Find where the given text appears and provide that cell's center as [x, y] coordinate. 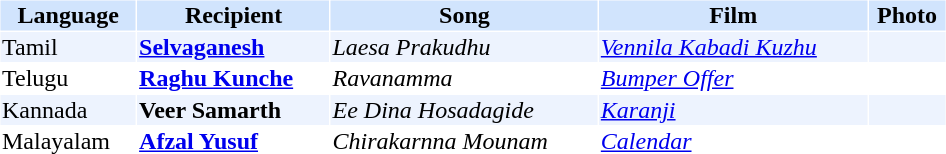
Film [733, 15]
Ravanamma [464, 79]
Selvaganesh [234, 47]
Veer Samarth [234, 110]
Bumper Offer [733, 79]
Kannada [68, 110]
Vennila Kabadi Kuzhu [733, 47]
Language [68, 15]
Telugu [68, 79]
Laesa Prakudhu [464, 47]
Song [464, 15]
Karanji [733, 110]
Tamil [68, 47]
Ee Dina Hosadagide [464, 110]
Photo [906, 15]
Recipient [234, 15]
Raghu Kunche [234, 79]
